Detect which cell encompasses the target text, then output its (x, y) center coordinate. 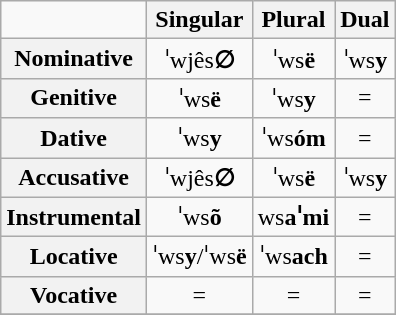
ˈwsõ (199, 217)
Genitive (74, 98)
wsaˈmi (293, 217)
ˈwsy/ˈwsë (199, 257)
Plural (293, 20)
Accusative (74, 178)
ˈwsach (293, 257)
Instrumental (74, 217)
Nominative (74, 59)
Dative (74, 138)
Singular (199, 20)
Vocative (74, 295)
ˈwsóm (293, 138)
Locative (74, 257)
Dual (365, 20)
